Pinpoint the cell where the given text exists, returning its [x, y] midpoint coordinate. 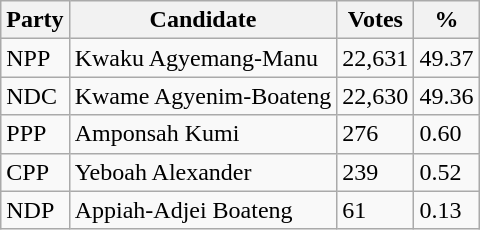
0.13 [446, 210]
Kwame Agyenim-Boateng [203, 96]
239 [376, 172]
NDC [35, 96]
Candidate [203, 20]
49.36 [446, 96]
0.60 [446, 134]
Party [35, 20]
22,630 [376, 96]
NDP [35, 210]
276 [376, 134]
61 [376, 210]
22,631 [376, 58]
0.52 [446, 172]
Appiah-Adjei Boateng [203, 210]
Amponsah Kumi [203, 134]
NPP [35, 58]
Kwaku Agyemang-Manu [203, 58]
Votes [376, 20]
% [446, 20]
Yeboah Alexander [203, 172]
CPP [35, 172]
PPP [35, 134]
49.37 [446, 58]
